Extract the (x, y) coordinate from the center of the cell holding the provided text.  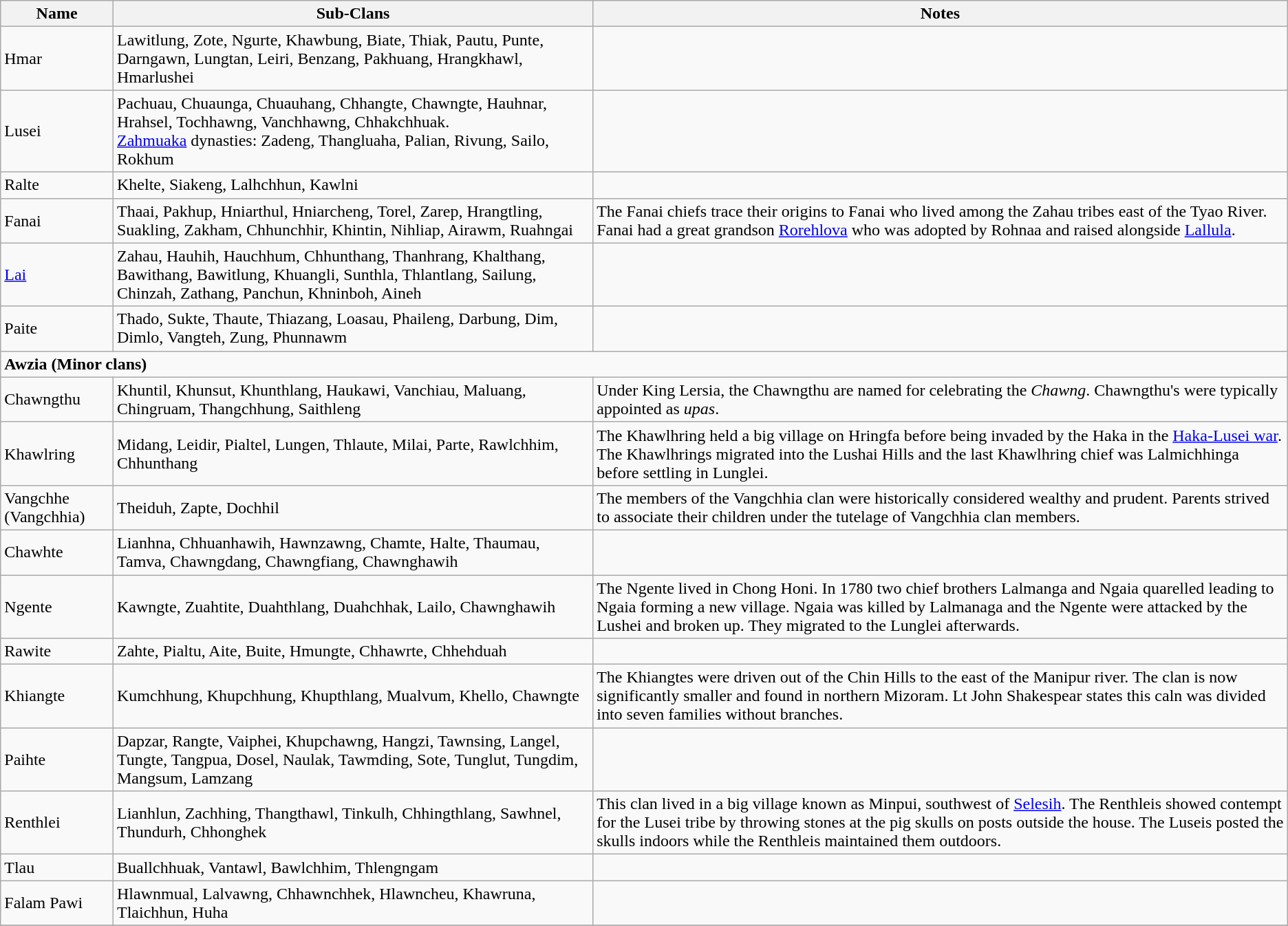
Tlau (57, 868)
Ngente (57, 607)
Lai (57, 274)
Vangchhe (Vangchhia) (57, 508)
Name (57, 14)
Hlawnmual, Lalvawng, Chhawnchhek, Hlawncheu, Khawruna, Tlaichhun, Huha (352, 903)
Under King Lersia, the Chawngthu are named for celebrating the Chawng. Chawngthu's were typically appointed as upas. (941, 399)
Renthlei (57, 823)
Dapzar, Rangte, Vaiphei, Khupchawng, Hangzi, Tawnsing, Langel, Tungte, Tangpua, Dosel, Naulak, Tawmding, Sote, Tunglut, Tungdim, Mangsum, Lamzang (352, 760)
Lusei (57, 131)
Khelte, Siakeng, Lalhchhun, Kawlni (352, 185)
Chawngthu (57, 399)
Thado, Sukte, Thaute, Thiazang, Loasau, Phaileng, Darbung, Dim, Dimlo, Vangteh, Zung, Phunnawm (352, 329)
Lawitlung, Zote, Ngurte, Khawbung, Biate, Thiak, Pautu, Punte, Darngawn, Lungtan, Leiri, Benzang, Pakhuang, Hrangkhawl, Hmarlushei (352, 58)
Hmar (57, 58)
Lianhlun, Zachhing, Thangthawl, Tinkulh, Chhingthlang, Sawhnel, Thundurh, Chhonghek (352, 823)
Lianhna, Chhuanhawih, Hawnzawng, Chamte, Halte, Thaumau, Tamva, Chawngdang, Chawngfiang, Chawnghawih (352, 552)
Sub-Clans (352, 14)
Notes (941, 14)
Falam Pawi (57, 903)
Awzia (Minor clans) (644, 364)
Paite (57, 329)
Fanai (57, 220)
Thaai, Pakhup, Hniarthul, Hniarcheng, Torel, Zarep, Hrangtling, Suakling, Zakham, Chhunchhir, Khintin, Nihliap, Airawm, Ruahngai (352, 220)
Zahte, Pialtu, Aite, Buite, Hmungte, Chhawrte, Chhehduah (352, 652)
Khiangte (57, 696)
Khuntil, Khunsut, Khunthlang, Haukawi, Vanchiau, Maluang, Chingruam, Thangchhung, Saithleng (352, 399)
Rawite (57, 652)
Midang, Leidir, Pialtel, Lungen, Thlaute, Milai, Parte, Rawlchhim, Chhunthang (352, 453)
Kumchhung, Khupchhung, Khupthlang, Mualvum, Khello, Chawngte (352, 696)
Khawlring (57, 453)
Paihte (57, 760)
Buallchhuak, Vantawl, Bawlchhim, Thlengngam (352, 868)
Ralte (57, 185)
Kawngte, Zuahtite, Duahthlang, Duahchhak, Lailo, Chawnghawih (352, 607)
Theiduh, Zapte, Dochhil (352, 508)
Chawhte (57, 552)
